Output the [X, Y] coordinate of the center of the cell containing the given text.  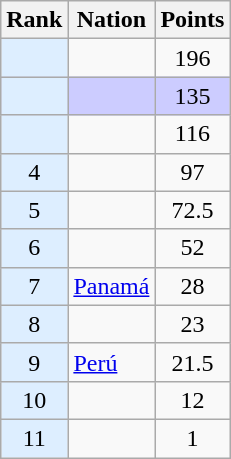
7 [34, 286]
10 [34, 400]
9 [34, 362]
8 [34, 324]
12 [192, 400]
1 [192, 438]
28 [192, 286]
97 [192, 172]
52 [192, 248]
135 [192, 96]
116 [192, 134]
Rank [34, 20]
23 [192, 324]
Nation [112, 20]
4 [34, 172]
Perú [112, 362]
21.5 [192, 362]
5 [34, 210]
196 [192, 58]
72.5 [192, 210]
6 [34, 248]
Points [192, 20]
11 [34, 438]
Panamá [112, 286]
